Locate the cell with the specified text and output its [X, Y] center coordinate. 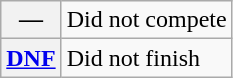
Did not finish [146, 58]
— [31, 20]
DNF [31, 58]
Did not compete [146, 20]
